Output the (x, y) coordinate of the center of the cell containing the given text.  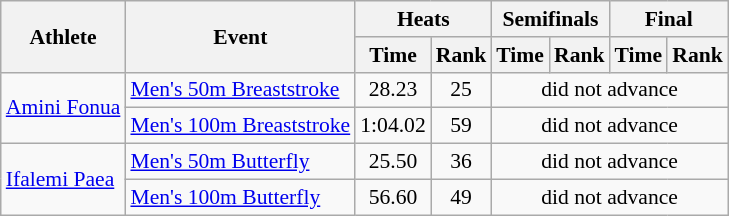
Ifalemi Paea (64, 180)
Men's 100m Breaststroke (240, 126)
25.50 (392, 162)
25 (462, 90)
28.23 (392, 90)
Event (240, 36)
Semifinals (550, 19)
56.60 (392, 197)
Heats (423, 19)
36 (462, 162)
Men's 100m Butterfly (240, 197)
Men's 50m Butterfly (240, 162)
Final (669, 19)
Amini Fonua (64, 108)
1:04.02 (392, 126)
49 (462, 197)
Athlete (64, 36)
Men's 50m Breaststroke (240, 90)
59 (462, 126)
